Output the [X, Y] coordinate of the center of the cell containing the given text.  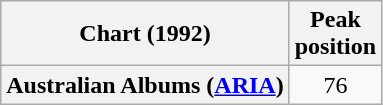
Australian Albums (ARIA) [145, 85]
76 [335, 85]
Chart (1992) [145, 34]
Peakposition [335, 34]
